Output the (X, Y) coordinate of the center of the cell containing the given text.  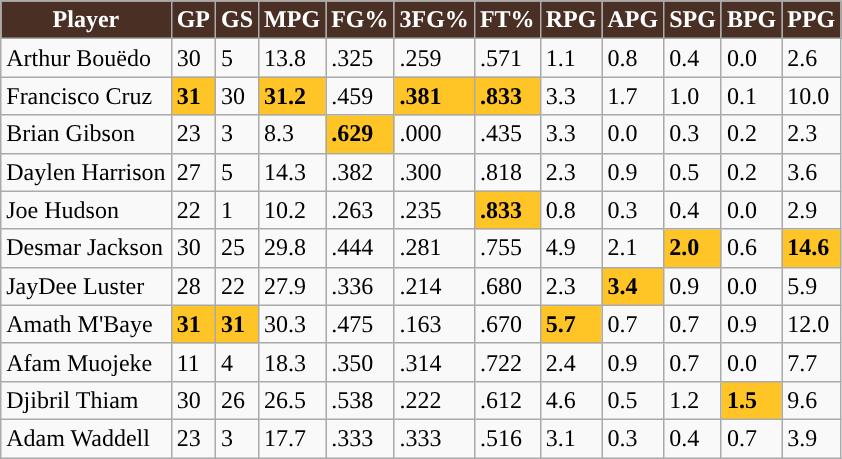
4 (236, 362)
.444 (360, 248)
1.5 (751, 400)
Joe Hudson (86, 210)
.755 (507, 248)
27 (193, 172)
.818 (507, 172)
.000 (434, 134)
1 (236, 210)
FG% (360, 20)
.263 (360, 210)
26.5 (292, 400)
3FG% (434, 20)
.382 (360, 172)
.381 (434, 96)
1.2 (693, 400)
Daylen Harrison (86, 172)
2.1 (633, 248)
1.0 (693, 96)
Afam Muojeke (86, 362)
2.4 (571, 362)
29.8 (292, 248)
Brian Gibson (86, 134)
MPG (292, 20)
JayDee Luster (86, 286)
26 (236, 400)
FT% (507, 20)
0.1 (751, 96)
.214 (434, 286)
5.7 (571, 324)
.538 (360, 400)
1.1 (571, 58)
.629 (360, 134)
.336 (360, 286)
18.3 (292, 362)
Desmar Jackson (86, 248)
GS (236, 20)
8.3 (292, 134)
.722 (507, 362)
2.9 (812, 210)
.281 (434, 248)
9.6 (812, 400)
.314 (434, 362)
.350 (360, 362)
Francisco Cruz (86, 96)
0.6 (751, 248)
RPG (571, 20)
BPG (751, 20)
PPG (812, 20)
2.6 (812, 58)
.670 (507, 324)
17.7 (292, 438)
1.7 (633, 96)
.222 (434, 400)
GP (193, 20)
.571 (507, 58)
3.9 (812, 438)
2.0 (693, 248)
Arthur Bouëdo (86, 58)
13.8 (292, 58)
.475 (360, 324)
.163 (434, 324)
10.2 (292, 210)
.300 (434, 172)
28 (193, 286)
3.6 (812, 172)
25 (236, 248)
12.0 (812, 324)
.259 (434, 58)
.612 (507, 400)
5.9 (812, 286)
Player (86, 20)
4.6 (571, 400)
14.6 (812, 248)
3.1 (571, 438)
3.4 (633, 286)
.516 (507, 438)
.235 (434, 210)
.680 (507, 286)
SPG (693, 20)
11 (193, 362)
Amath M'Baye (86, 324)
APG (633, 20)
27.9 (292, 286)
10.0 (812, 96)
Adam Waddell (86, 438)
7.7 (812, 362)
4.9 (571, 248)
.435 (507, 134)
31.2 (292, 96)
30.3 (292, 324)
Djibril Thiam (86, 400)
14.3 (292, 172)
.459 (360, 96)
.325 (360, 58)
